Find where the given text appears and provide that cell's center as (x, y) coordinate. 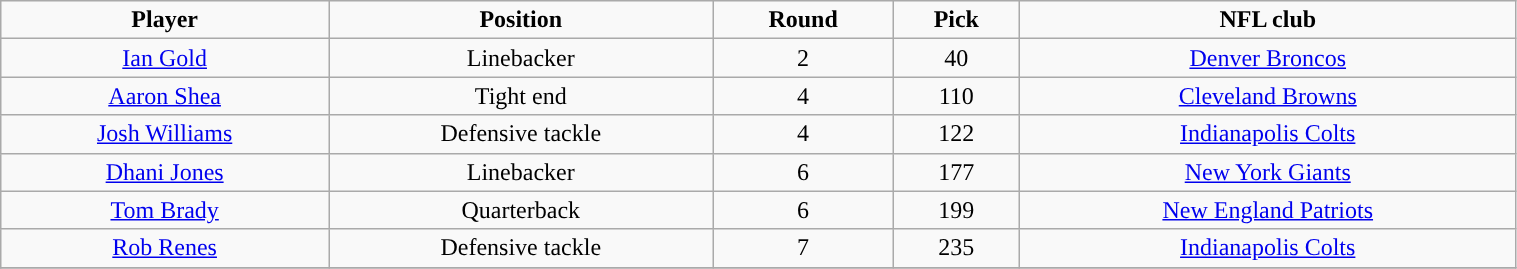
235 (956, 248)
Cleveland Browns (1268, 96)
Rob Renes (165, 248)
Tom Brady (165, 210)
New England Patriots (1268, 210)
Tight end (521, 96)
Josh Williams (165, 134)
Round (803, 20)
Dhani Jones (165, 172)
Quarterback (521, 210)
Aaron Shea (165, 96)
40 (956, 58)
Position (521, 20)
199 (956, 210)
New York Giants (1268, 172)
Denver Broncos (1268, 58)
Ian Gold (165, 58)
7 (803, 248)
Pick (956, 20)
NFL club (1268, 20)
2 (803, 58)
110 (956, 96)
177 (956, 172)
Player (165, 20)
122 (956, 134)
